Detect which cell encompasses the target text, then output its [X, Y] center coordinate. 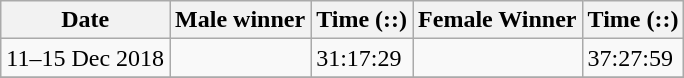
37:27:59 [633, 58]
Female Winner [498, 20]
11–15 Dec 2018 [86, 58]
Male winner [240, 20]
Date [86, 20]
31:17:29 [362, 58]
